Find where the given text appears and provide that cell's center as [X, Y] coordinate. 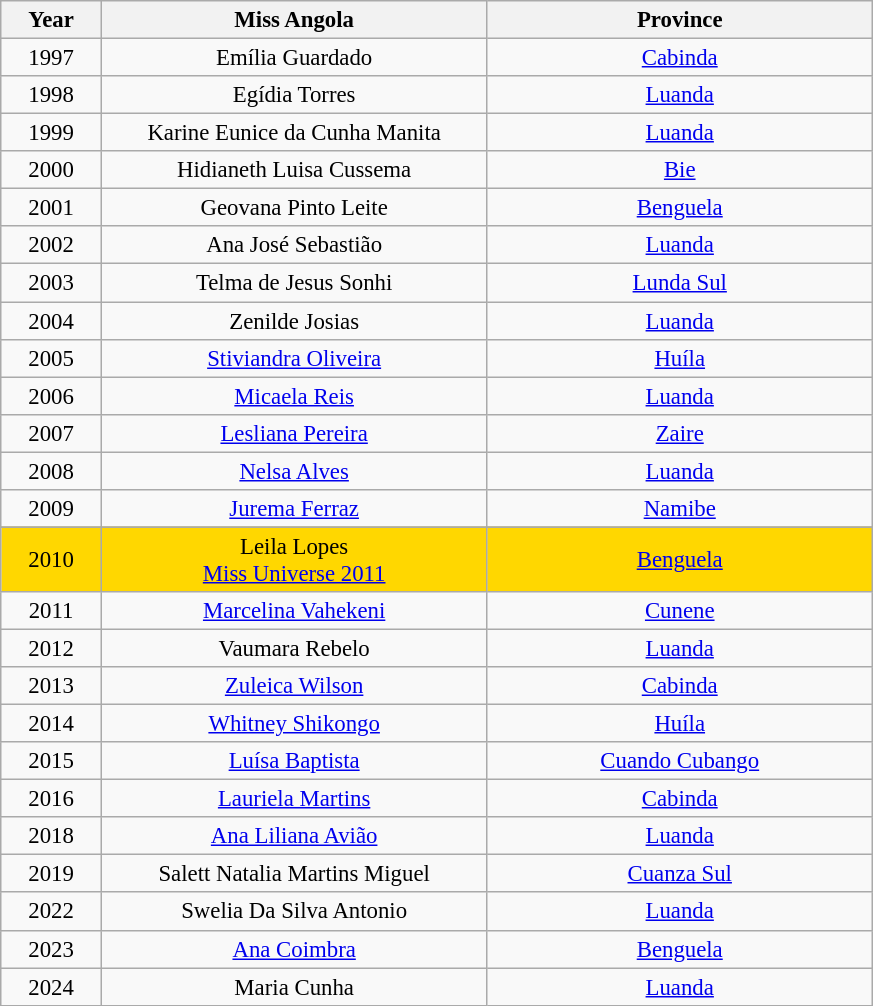
Salett Natalia Martins Miguel [294, 874]
Ana Coimbra [294, 949]
2012 [52, 648]
Cunene [680, 611]
2023 [52, 949]
Lesliana Pereira [294, 433]
Karine Eunice da Cunha Manita [294, 133]
Year [52, 20]
2024 [52, 987]
Telma de Jesus Sonhi [294, 283]
2016 [52, 799]
2008 [52, 471]
Luísa Baptista [294, 761]
Bie [680, 170]
Leila LopesMiss Universe 2011 [294, 560]
Ana Liliana Avião [294, 836]
Swelia Da Silva Antonio [294, 912]
Whitney Shikongo [294, 724]
Maria Cunha [294, 987]
2022 [52, 912]
Cuando Cubango [680, 761]
Geovana Pinto Leite [294, 208]
Miss Angola [294, 20]
2005 [52, 358]
2018 [52, 836]
Namibe [680, 509]
Micaela Reis [294, 396]
2003 [52, 283]
Zenilde Josias [294, 321]
2006 [52, 396]
Jurema Ferraz [294, 509]
Marcelina Vahekeni [294, 611]
1998 [52, 95]
Province [680, 20]
2014 [52, 724]
Emília Guardado [294, 58]
2009 [52, 509]
Stiviandra Oliveira [294, 358]
2015 [52, 761]
Zuleica Wilson [294, 686]
2011 [52, 611]
Zaire [680, 433]
2004 [52, 321]
2007 [52, 433]
2000 [52, 170]
Lunda Sul [680, 283]
Nelsa Alves [294, 471]
2013 [52, 686]
Vaumara Rebelo [294, 648]
Hidianeth Luisa Cussema [294, 170]
2010 [52, 560]
Ana José Sebastião [294, 245]
Lauriela Martins [294, 799]
2001 [52, 208]
2019 [52, 874]
1999 [52, 133]
Cuanza Sul [680, 874]
2002 [52, 245]
1997 [52, 58]
Egídia Torres [294, 95]
